From the cell containing the given text, extract its center point as (X, Y) coordinate. 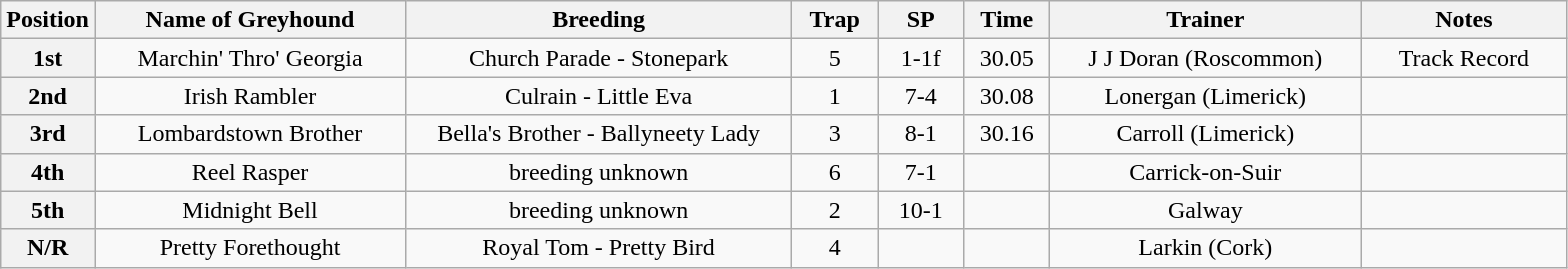
Position (48, 20)
Church Parade - Stonepark (599, 58)
N/R (48, 248)
5th (48, 210)
Culrain - Little Eva (599, 96)
Notes (1464, 20)
3 (835, 134)
Galway (1206, 210)
J J Doran (Roscommon) (1206, 58)
Trainer (1206, 20)
Carroll (Limerick) (1206, 134)
1st (48, 58)
Time (1007, 20)
Carrick-on-Suir (1206, 172)
Lonergan (Limerick) (1206, 96)
30.16 (1007, 134)
8-1 (921, 134)
6 (835, 172)
2nd (48, 96)
4 (835, 248)
30.05 (1007, 58)
Marchin' Thro' Georgia (250, 58)
7-1 (921, 172)
Pretty Forethought (250, 248)
Irish Rambler (250, 96)
2 (835, 210)
4th (48, 172)
Name of Greyhound (250, 20)
Trap (835, 20)
Track Record (1464, 58)
1 (835, 96)
Royal Tom - Pretty Bird (599, 248)
Larkin (Cork) (1206, 248)
Reel Rasper (250, 172)
SP (921, 20)
7-4 (921, 96)
Bella's Brother - Ballyneety Lady (599, 134)
5 (835, 58)
10-1 (921, 210)
Lombardstown Brother (250, 134)
Midnight Bell (250, 210)
1-1f (921, 58)
30.08 (1007, 96)
Breeding (599, 20)
3rd (48, 134)
